For the text-containing cell, return its midpoint in [x, y] coordinate format. 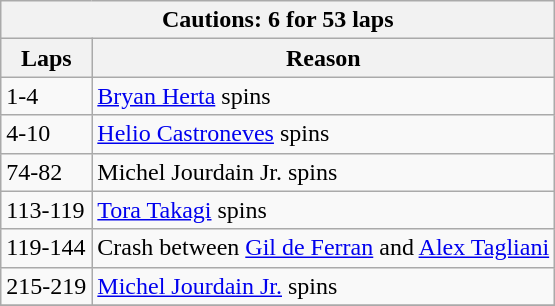
Laps [46, 58]
4-10 [46, 134]
Cautions: 6 for 53 laps [278, 20]
Crash between Gil de Ferran and Alex Tagliani [324, 248]
Helio Castroneves spins [324, 134]
119-144 [46, 248]
Tora Takagi spins [324, 210]
1-4 [46, 96]
113-119 [46, 210]
74-82 [46, 172]
Reason [324, 58]
Bryan Herta spins [324, 96]
215-219 [46, 286]
